Find where the given text appears and provide that cell's center as [x, y] coordinate. 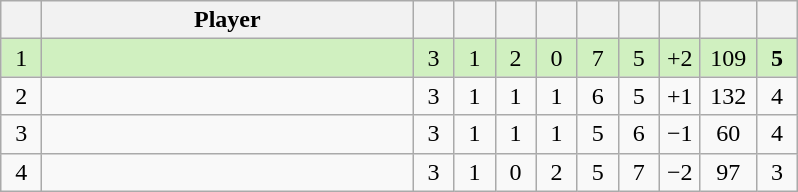
−1 [680, 134]
132 [728, 96]
97 [728, 172]
+1 [680, 96]
Player [228, 20]
+2 [680, 58]
109 [728, 58]
60 [728, 134]
−2 [680, 172]
